Locate the cell with the specified text and output its [x, y] center coordinate. 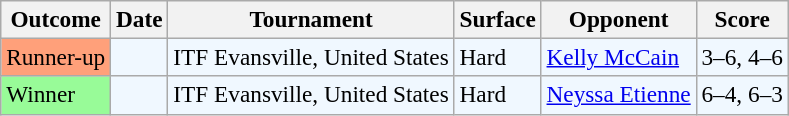
Winner [56, 95]
Neyssa Etienne [618, 95]
Surface [498, 19]
Opponent [618, 19]
Date [140, 19]
Outcome [56, 19]
3–6, 4–6 [742, 57]
6–4, 6–3 [742, 95]
Tournament [311, 19]
Score [742, 19]
Kelly McCain [618, 57]
Runner-up [56, 57]
